Detect which cell encompasses the target text, then output its [X, Y] center coordinate. 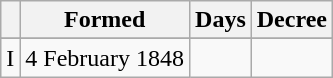
4 February 1848 [105, 58]
Decree [292, 20]
I [10, 58]
Formed [105, 20]
Days [221, 20]
